Capture the cell that displays the provided text and extract its (X, Y) central coordinate. 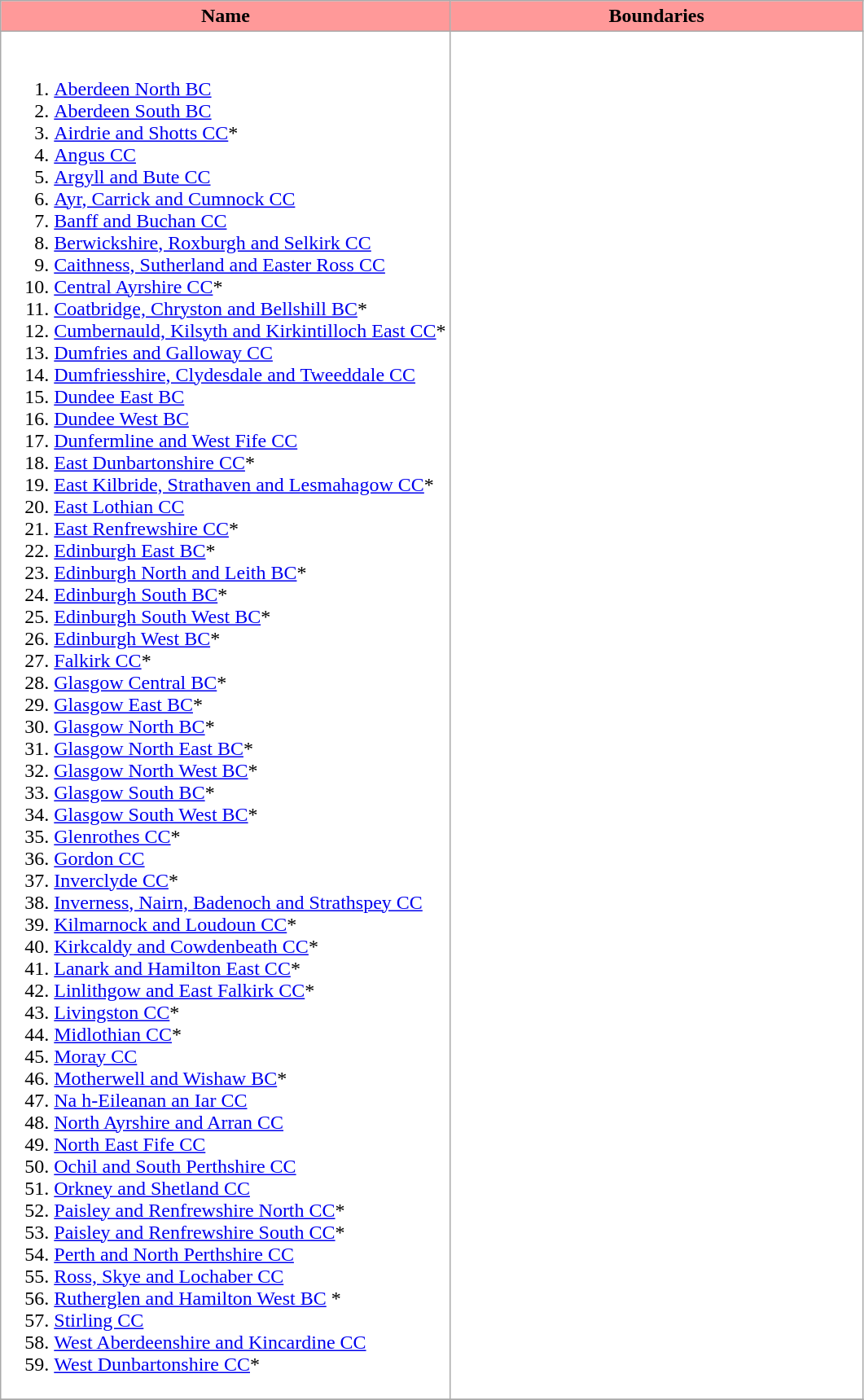
Name (226, 16)
Boundaries (656, 16)
